Capture the cell that displays the provided text and extract its (X, Y) central coordinate. 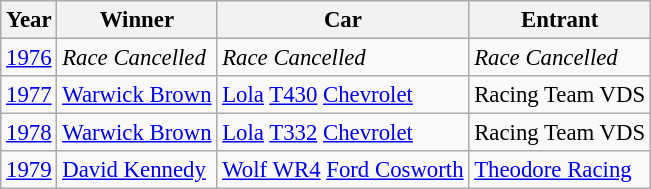
Lola T332 Chevrolet (343, 133)
Theodore Racing (560, 170)
Wolf WR4 Ford Cosworth (343, 170)
Lola T430 Chevrolet (343, 95)
Car (343, 20)
1976 (29, 58)
1978 (29, 133)
1979 (29, 170)
Entrant (560, 20)
1977 (29, 95)
Year (29, 20)
Winner (137, 20)
David Kennedy (137, 170)
